Pinpoint the cell where the given text exists, returning its (X, Y) midpoint coordinate. 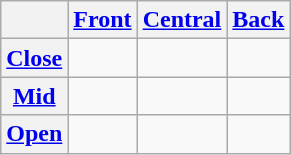
Central (182, 20)
Mid (34, 96)
Open (34, 134)
Close (34, 58)
Front (102, 20)
Back (258, 20)
